Detect which cell encompasses the target text, then output its (x, y) center coordinate. 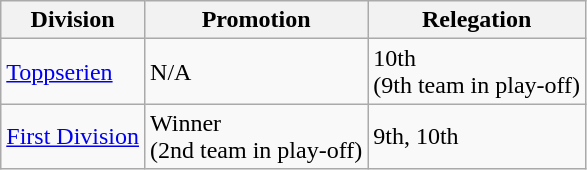
N/A (256, 72)
10th(9th team in play-off) (477, 72)
First Division (73, 136)
Division (73, 20)
Promotion (256, 20)
Winner(2nd team in play-off) (256, 136)
9th, 10th (477, 136)
Toppserien (73, 72)
Relegation (477, 20)
